Find where the given text appears and provide that cell's center as [x, y] coordinate. 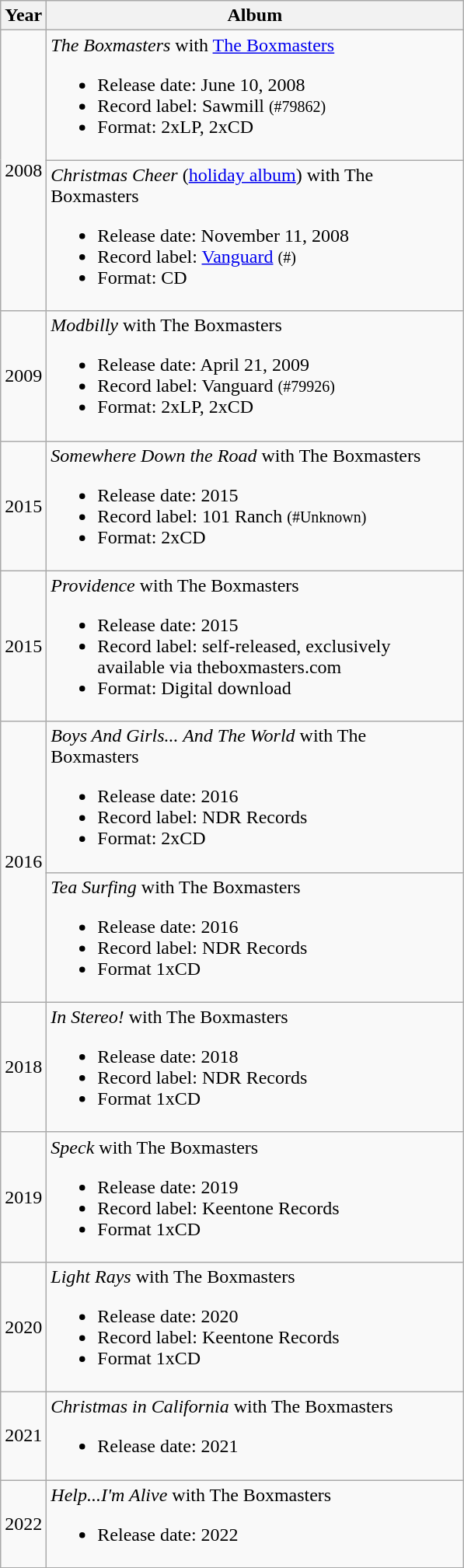
2008 [23, 171]
2020 [23, 1326]
2018 [23, 1067]
2021 [23, 1435]
Christmas Cheer (holiday album) with The BoxmastersRelease date: November 11, 2008Record label: Vanguard (#)Format: CD [255, 236]
Tea Surfing with The BoxmastersRelease date: 2016Record label: NDR RecordsFormat 1xCD [255, 938]
2019 [23, 1197]
In Stereo! with The BoxmastersRelease date: 2018Record label: NDR RecordsFormat 1xCD [255, 1067]
Light Rays with The BoxmastersRelease date: 2020Record label: Keentone RecordsFormat 1xCD [255, 1326]
Speck with The BoxmastersRelease date: 2019Record label: Keentone RecordsFormat 1xCD [255, 1197]
Providence with The BoxmastersRelease date: 2015Record label: self-released, exclusively available via theboxmasters.comFormat: Digital download [255, 646]
Year [23, 16]
Somewhere Down the Road with The BoxmastersRelease date: 2015Record label: 101 Ranch (#Unknown)Format: 2xCD [255, 505]
Help...I'm Alive with The BoxmastersRelease date: 2022 [255, 1524]
Boys And Girls... And The World with The BoxmastersRelease date: 2016Record label: NDR RecordsFormat: 2xCD [255, 797]
The Boxmasters with The BoxmastersRelease date: June 10, 2008Record label: Sawmill (#79862)Format: 2xLP, 2xCD [255, 95]
Album [255, 16]
2016 [23, 861]
Christmas in California with The BoxmastersRelease date: 2021 [255, 1435]
2022 [23, 1524]
2009 [23, 376]
Modbilly with The BoxmastersRelease date: April 21, 2009Record label: Vanguard (#79926)Format: 2xLP, 2xCD [255, 376]
